Provide the (x, y) coordinate of the cell's center where the given text is located.  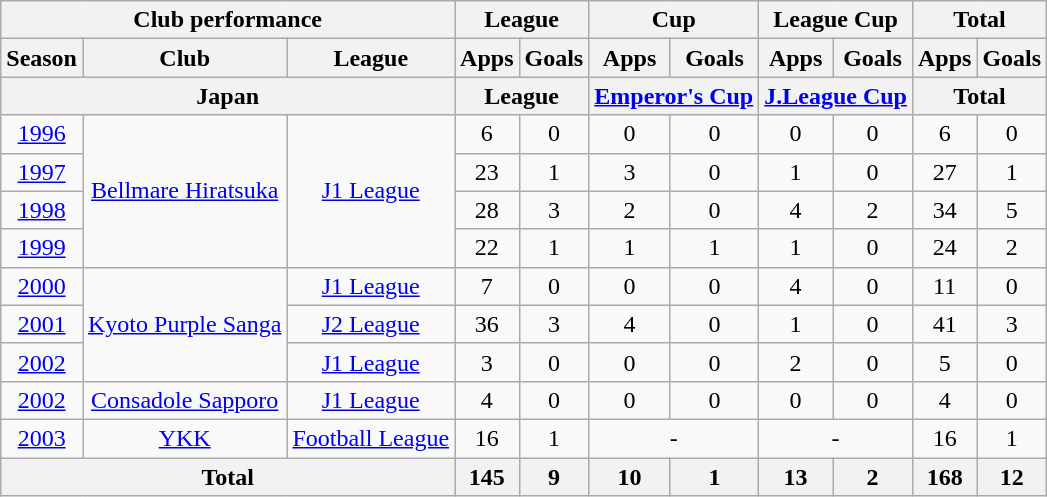
41 (944, 324)
YKK (184, 438)
34 (944, 210)
Cup (674, 20)
J.League Cup (836, 96)
Consadole Sapporo (184, 400)
Club (184, 58)
12 (1012, 477)
2001 (42, 324)
7 (487, 286)
J2 League (371, 324)
1996 (42, 134)
Club performance (228, 20)
27 (944, 172)
2000 (42, 286)
22 (487, 248)
168 (944, 477)
1999 (42, 248)
28 (487, 210)
13 (796, 477)
23 (487, 172)
2003 (42, 438)
Season (42, 58)
Emperor's Cup (674, 96)
Kyoto Purple Sanga (184, 324)
10 (630, 477)
11 (944, 286)
36 (487, 324)
145 (487, 477)
Bellmare Hiratsuka (184, 191)
9 (554, 477)
24 (944, 248)
1998 (42, 210)
1997 (42, 172)
Football League (371, 438)
League Cup (836, 20)
Japan (228, 96)
